Find where the given text appears and provide that cell's center as [X, Y] coordinate. 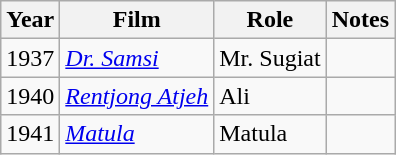
Notes [360, 20]
1940 [30, 96]
Rentjong Atjeh [137, 96]
Role [270, 20]
Year [30, 20]
Ali [270, 96]
Mr. Sugiat [270, 58]
1941 [30, 134]
Film [137, 20]
1937 [30, 58]
Dr. Samsi [137, 58]
